Scan for the cell matching the given text and deliver its [x, y] coordinate at center. 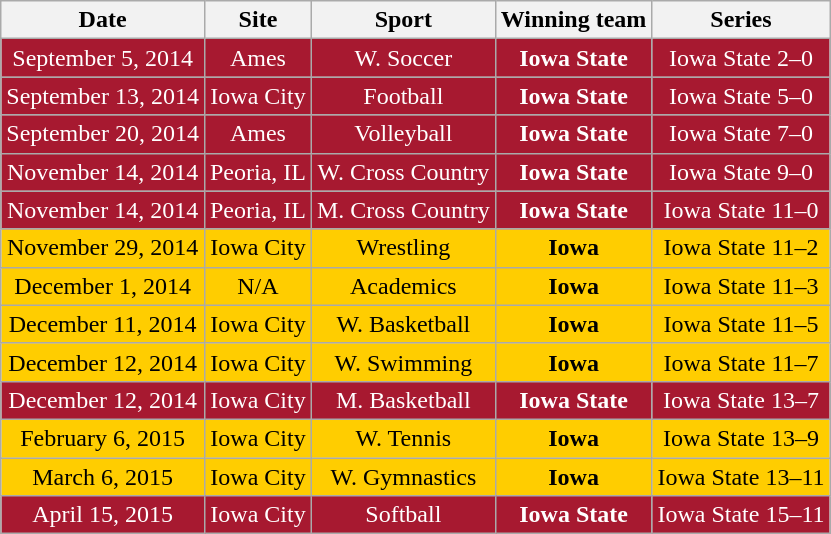
W. Tennis [403, 438]
Iowa State 11–3 [741, 286]
Iowa State 11–2 [741, 248]
W. Cross Country [403, 172]
Softball [403, 515]
W. Soccer [403, 58]
Iowa State 11–5 [741, 324]
W. Swimming [403, 362]
Series [741, 20]
September 20, 2014 [103, 134]
M. Cross Country [403, 210]
Winning team [574, 20]
Iowa State 5–0 [741, 96]
September 13, 2014 [103, 96]
Wrestling [403, 248]
Volleyball [403, 134]
Iowa State 2–0 [741, 58]
December 1, 2014 [103, 286]
Iowa State 13–9 [741, 438]
Academics [403, 286]
W. Gymnastics [403, 477]
September 5, 2014 [103, 58]
M. Basketball [403, 400]
Iowa State 13–7 [741, 400]
April 15, 2015 [103, 515]
Iowa State 11–7 [741, 362]
Site [258, 20]
March 6, 2015 [103, 477]
Sport [403, 20]
February 6, 2015 [103, 438]
Iowa State 7–0 [741, 134]
Iowa State 11–0 [741, 210]
Iowa State 9–0 [741, 172]
N/A [258, 286]
December 11, 2014 [103, 324]
W. Basketball [403, 324]
Date [103, 20]
Iowa State 13–11 [741, 477]
November 29, 2014 [103, 248]
Iowa State 15–11 [741, 515]
Football [403, 96]
